Scan for the cell matching the given text and deliver its (x, y) coordinate at center. 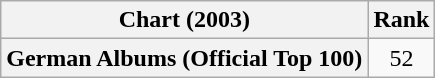
Chart (2003) (184, 20)
52 (402, 58)
German Albums (Official Top 100) (184, 58)
Rank (402, 20)
